Search for the cell housing the specified text and yield its [X, Y] center coordinate. 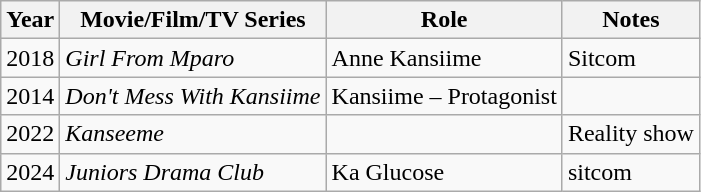
Girl From Mparo [193, 58]
Don't Mess With Kansiime [193, 96]
Sitcom [630, 58]
Juniors Drama Club [193, 172]
sitcom [630, 172]
Year [30, 20]
Ka Glucose [444, 172]
Notes [630, 20]
2018 [30, 58]
2014 [30, 96]
Reality show [630, 134]
Kansiime – Protagonist [444, 96]
Movie/Film/TV Series [193, 20]
2022 [30, 134]
Kanseeme [193, 134]
2024 [30, 172]
Anne Kansiime [444, 58]
Role [444, 20]
